From the cell containing the given text, extract its center point as (X, Y) coordinate. 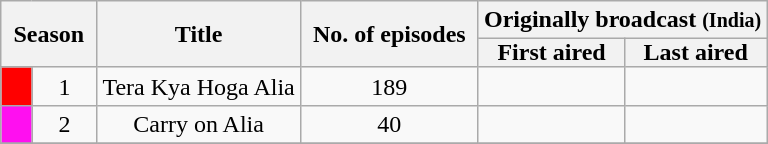
Originally broadcast (India) (622, 20)
Title (198, 34)
Last aired (696, 53)
Tera Kya Hoga Alia (198, 86)
40 (389, 124)
2 (64, 124)
First aired (551, 53)
Carry on Alia (198, 124)
Season (49, 34)
No. of episodes (389, 34)
189 (389, 86)
1 (64, 86)
